Return the [X, Y] coordinate for the center point of the cell that contains the specified text.  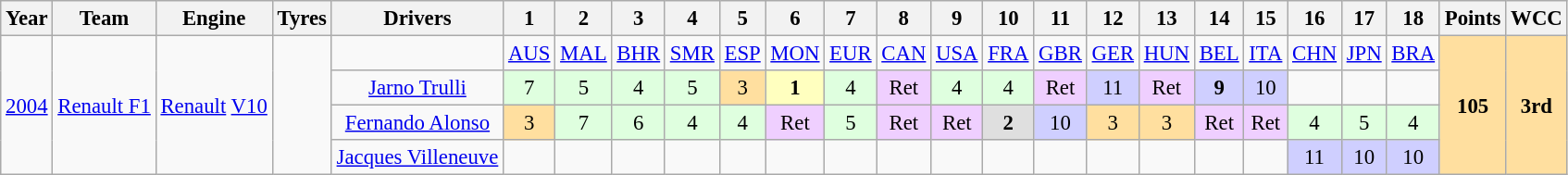
ESP [742, 54]
CHN [1314, 54]
3rd [1537, 106]
ITA [1266, 54]
JPN [1364, 54]
EUR [851, 54]
Renault F1 [104, 106]
HUN [1166, 54]
Year [27, 19]
17 [1364, 19]
8 [903, 19]
18 [1412, 19]
Team [104, 19]
USA [957, 54]
Drivers [417, 19]
13 [1166, 19]
MAL [583, 54]
2004 [27, 106]
Tyres [302, 19]
105 [1472, 106]
BHR [639, 54]
Fernando Alonso [417, 123]
16 [1314, 19]
GER [1113, 54]
Engine [214, 19]
FRA [1009, 54]
12 [1113, 19]
BRA [1412, 54]
BEL [1219, 54]
SMR [692, 54]
WCC [1537, 19]
15 [1266, 19]
GBR [1061, 54]
MON [795, 54]
Renault V10 [214, 106]
Points [1472, 19]
14 [1219, 19]
AUS [529, 54]
Jarno Trulli [417, 88]
CAN [903, 54]
Jacques Villeneuve [417, 157]
